Extract the (X, Y) coordinate from the center of the cell holding the provided text.  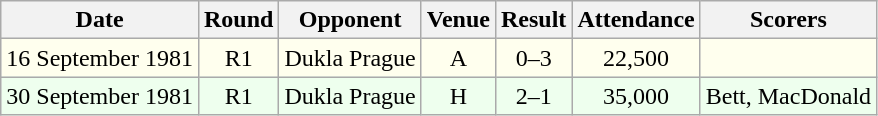
22,500 (636, 58)
Scorers (788, 20)
Venue (458, 20)
Round (238, 20)
0–3 (533, 58)
Date (100, 20)
Attendance (636, 20)
H (458, 96)
Opponent (350, 20)
A (458, 58)
Bett, MacDonald (788, 96)
35,000 (636, 96)
30 September 1981 (100, 96)
Result (533, 20)
2–1 (533, 96)
16 September 1981 (100, 58)
